Find where the given text appears and provide that cell's center as [X, Y] coordinate. 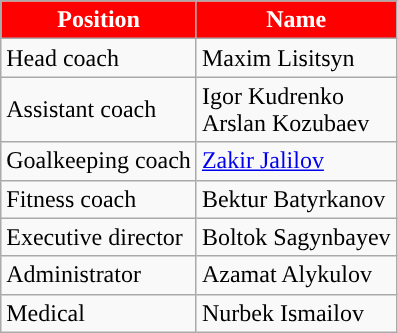
Fitness coach [99, 199]
Nurbek Ismailov [296, 313]
Igor Kudrenko Arslan Kozubaev [296, 110]
Head coach [99, 58]
Medical [99, 313]
Position [99, 20]
Azamat Alykulov [296, 275]
Zakir Jalilov [296, 161]
Assistant coach [99, 110]
Boltok Sagynbayev [296, 237]
Administrator [99, 275]
Bektur Batyrkanov [296, 199]
Goalkeeping coach [99, 161]
Executive director [99, 237]
Maxim Lisitsyn [296, 58]
Name [296, 20]
